Provide the (x, y) coordinate of the cell's center where the given text is located.  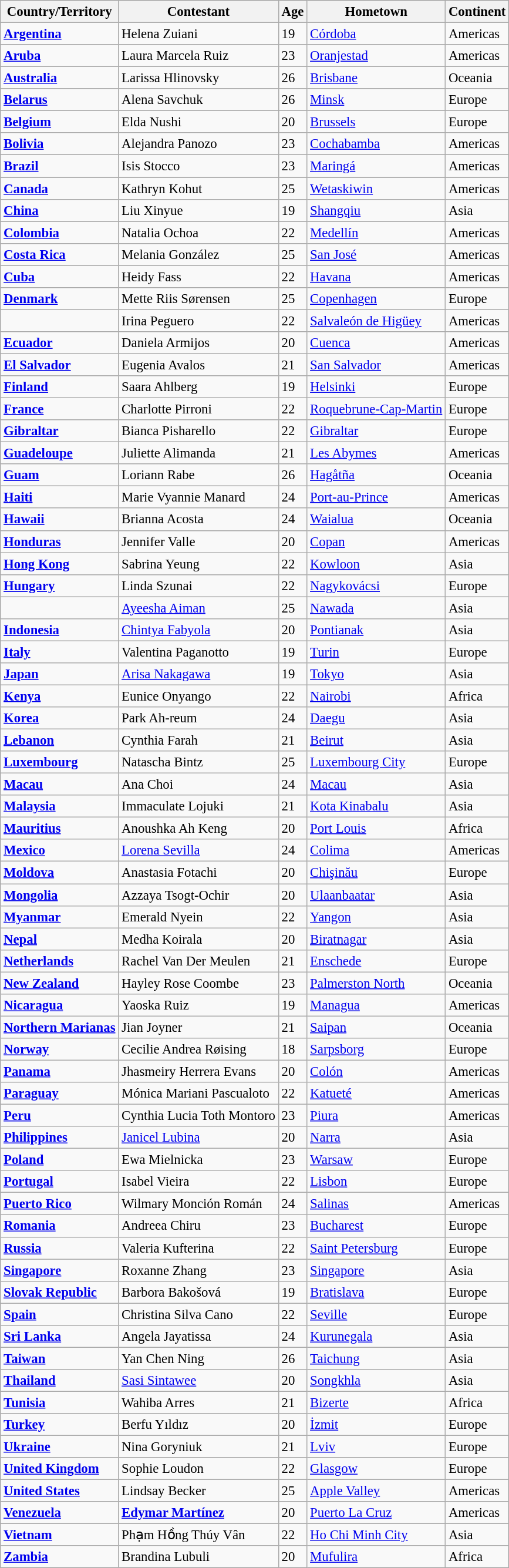
Netherlands (60, 961)
Arisa Nakagawa (198, 674)
Managua (376, 1005)
Natascha Bintz (198, 762)
Jennifer Valle (198, 541)
Bratislava (376, 1292)
Colón (376, 1071)
Kowloon (376, 564)
Liu Xinyue (198, 210)
Marie Vyannie Manard (198, 497)
United Kingdom (60, 1469)
Wetaskiwin (376, 189)
Belgium (60, 122)
Saara Ahlberg (198, 387)
Brazil (60, 166)
Minsk (376, 100)
Continent (477, 12)
Anoushka Ah Keng (198, 829)
China (60, 210)
Yan Chen Ning (198, 1358)
Sri Lanka (60, 1337)
Saint Petersburg (376, 1248)
Ayeesha Aiman (198, 608)
Barbora Bakošová (198, 1292)
Guam (60, 475)
Andreea Chiru (198, 1226)
Puerto Rico (60, 1204)
Biratnagar (376, 939)
Tokyo (376, 674)
Paraguay (60, 1093)
Christina Silva Cano (198, 1314)
Portugal (60, 1182)
Mongolia (60, 895)
Copan (376, 541)
Kota Kinabalu (376, 806)
Laura Marcela Ruiz (198, 56)
Havana (376, 277)
Shangqiu (376, 210)
Hong Kong (60, 564)
Salinas (376, 1204)
Immaculate Lojuki (198, 806)
Nina Goryniuk (198, 1447)
Songkhla (376, 1381)
Enschede (376, 961)
Finland (60, 387)
Anastasia Fotachi (198, 873)
Pontianak (376, 630)
Larissa Hlinovsky (198, 78)
Lindsay Becker (198, 1491)
Park Ah-reum (198, 718)
Oranjestad (376, 56)
Spain (60, 1314)
Angela Jayatissa (198, 1337)
Hayley Rose Coombe (198, 983)
Palmerston North (376, 983)
Janicel Lubina (198, 1138)
Lorena Sevilla (198, 851)
Wilmary Monción Román (198, 1204)
Nairobi (376, 696)
Chintya Fabyola (198, 630)
Helena Zuiani (198, 34)
Córdoba (376, 34)
Emerald Nyein (198, 917)
Heidy Fass (198, 277)
Sarpsborg (376, 1049)
Mette Riis Sørensen (198, 299)
Indonesia (60, 630)
Hungary (60, 586)
Alena Savchuk (198, 100)
San Salvador (376, 365)
Waialua (376, 520)
Contestant (198, 12)
Melania González (198, 254)
Panama (60, 1071)
Berfu Yıldız (198, 1425)
Natalia Ochoa (198, 233)
Yangon (376, 917)
Cuba (60, 277)
Turkey (60, 1425)
Les Abymes (376, 453)
Nepal (60, 939)
El Salvador (60, 365)
Eugenia Avalos (198, 365)
Slovak Republic (60, 1292)
France (60, 409)
Kathryn Kohut (198, 189)
Argentina (60, 34)
Ulaanbaatar (376, 895)
Cynthia Farah (198, 741)
Yaoska Ruiz (198, 1005)
Maringá (376, 166)
Mónica Mariani Pascualoto (198, 1093)
Honduras (60, 541)
Nicaragua (60, 1005)
Moldova (60, 873)
18 (292, 1049)
Hometown (376, 12)
Hawaii (60, 520)
Haiti (60, 497)
Malaysia (60, 806)
Medha Koirala (198, 939)
Jhasmeiry Herrera Evans (198, 1071)
Ukraine (60, 1447)
Northern Marianas (60, 1027)
Lebanon (60, 741)
Colombia (60, 233)
San José (376, 254)
Chişinău (376, 873)
Beirut (376, 741)
Philippines (60, 1138)
Canada (60, 189)
Elda Nushi (198, 122)
Apple Valley (376, 1491)
Sabrina Yeung (198, 564)
Denmark (60, 299)
Norway (60, 1049)
Aruba (60, 56)
Italy (60, 652)
Venezuela (60, 1513)
Brussels (376, 122)
Narra (376, 1138)
Cuenca (376, 343)
Roquebrune-Cap-Martin (376, 409)
Saipan (376, 1027)
Roxanne Zhang (198, 1270)
Belarus (60, 100)
Turin (376, 652)
Nawada (376, 608)
Jian Joyner (198, 1027)
Mauritius (60, 829)
Glasgow (376, 1469)
Valentina Paganotto (198, 652)
Taiwan (60, 1358)
United States (60, 1491)
Lviv (376, 1447)
Irina Peguero (198, 321)
Juliette Alimanda (198, 453)
Ana Choi (198, 785)
Cecilie Andrea Røising (198, 1049)
Valeria Kufterina (198, 1248)
Bianca Pisharello (198, 431)
Bizerte (376, 1402)
İzmit (376, 1425)
Daegu (376, 718)
Helsinki (376, 387)
Brianna Acosta (198, 520)
Thailand (60, 1381)
Korea (60, 718)
Ewa Mielnicka (198, 1160)
Isabel Vieira (198, 1182)
Lisbon (376, 1182)
Charlotte Pirroni (198, 409)
Copenhagen (376, 299)
Mexico (60, 851)
Costa Rica (60, 254)
Phạm Hồng Thúy Vân (198, 1535)
Cochabamba (376, 144)
Hagåtña (376, 475)
Bucharest (376, 1226)
Azzaya Tsogt-Ochir (198, 895)
Ho Chi Minh City (376, 1535)
Australia (60, 78)
Bolivia (60, 144)
Sasi Sintawee (198, 1381)
Colima (376, 851)
Nagykovácsi (376, 586)
Sophie Loudon (198, 1469)
Seville (376, 1314)
Taichung (376, 1358)
Russia (60, 1248)
Wahiba Arres (198, 1402)
Brisbane (376, 78)
Kurunegala (376, 1337)
Salvaleón de Higüey (376, 321)
Luxembourg (60, 762)
Poland (60, 1160)
Cynthia Lucia Toth Montoro (198, 1116)
Vietnam (60, 1535)
Brandina Lubuli (198, 1557)
Puerto La Cruz (376, 1513)
Luxembourg City (376, 762)
New Zealand (60, 983)
Tunisia (60, 1402)
Zambia (60, 1557)
Guadeloupe (60, 453)
Country/Territory (60, 12)
Kenya (60, 696)
Isis Stocco (198, 166)
Medellín (376, 233)
Edymar Martínez (198, 1513)
Myanmar (60, 917)
Rachel Van Der Meulen (198, 961)
Alejandra Panozo (198, 144)
Port-au-Prince (376, 497)
Warsaw (376, 1160)
Romania (60, 1226)
Mufulira (376, 1557)
Daniela Armijos (198, 343)
Japan (60, 674)
Age (292, 12)
Port Louis (376, 829)
Linda Szunai (198, 586)
Loriann Rabe (198, 475)
Katueté (376, 1093)
Peru (60, 1116)
Eunice Onyango (198, 696)
Piura (376, 1116)
Ecuador (60, 343)
